Pinpoint the cell where the given text exists, returning its (X, Y) midpoint coordinate. 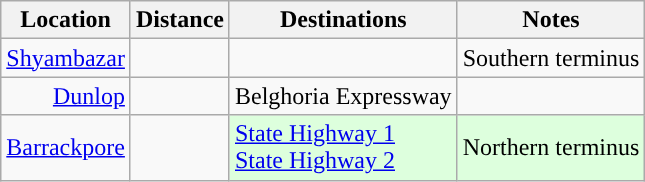
Destinations (343, 20)
Dunlop (66, 96)
Barrackpore (66, 148)
Southern terminus (551, 58)
Location (66, 20)
State Highway 1 State Highway 2 (343, 148)
Distance (180, 20)
Belghoria Expressway (343, 96)
Shyambazar (66, 58)
Notes (551, 20)
Northern terminus (551, 148)
